Locate the cell with the specified text and output its [x, y] center coordinate. 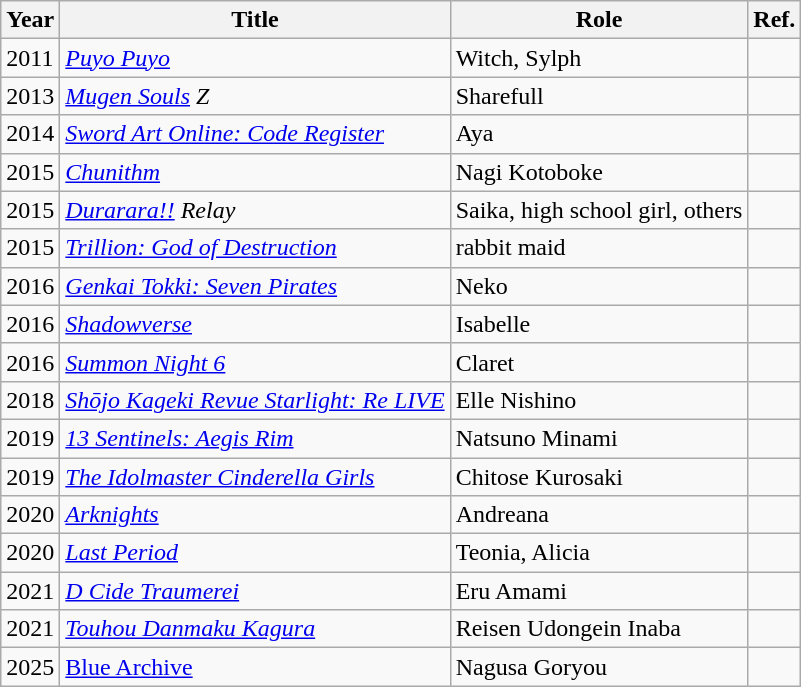
Nagi Kotoboke [599, 172]
Arknights [255, 515]
2011 [30, 58]
Ref. [774, 20]
Summon Night 6 [255, 362]
Puyo Puyo [255, 58]
2018 [30, 400]
Touhou Danmaku Kagura [255, 629]
rabbit maid [599, 248]
Blue Archive [255, 667]
Neko [599, 286]
D Cide Traumerei [255, 591]
Andreana [599, 515]
Shōjo Kageki Revue Starlight: Re LIVE [255, 400]
Chunithm [255, 172]
Year [30, 20]
Sharefull [599, 96]
Chitose Kurosaki [599, 477]
Claret [599, 362]
2025 [30, 667]
The Idolmaster Cinderella Girls [255, 477]
Genkai Tokki: Seven Pirates [255, 286]
Trillion: God of Destruction [255, 248]
2013 [30, 96]
Title [255, 20]
Role [599, 20]
Natsuno Minami [599, 438]
Teonia, Alicia [599, 553]
2014 [30, 134]
Isabelle [599, 324]
Sword Art Online: Code Register [255, 134]
Mugen Souls Z [255, 96]
Witch, Sylph [599, 58]
Saika, high school girl, others [599, 210]
Elle Nishino [599, 400]
Shadowverse [255, 324]
Eru Amami [599, 591]
Durarara!! Relay [255, 210]
Aya [599, 134]
Nagusa Goryou [599, 667]
Last Period [255, 553]
13 Sentinels: Aegis Rim [255, 438]
Reisen Udongein Inaba [599, 629]
